Scan for the cell matching the given text and deliver its (x, y) coordinate at center. 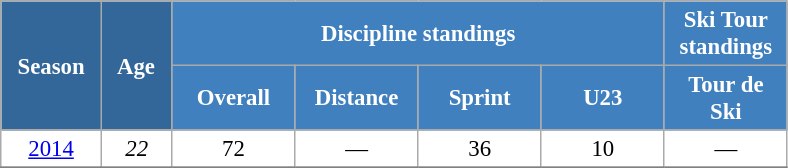
Tour deSki (726, 98)
Distance (356, 98)
Age (136, 66)
U23 (602, 98)
Season (52, 66)
10 (602, 149)
Overall (234, 98)
Discipline standings (418, 34)
72 (234, 149)
22 (136, 149)
Sprint (480, 98)
36 (480, 149)
2014 (52, 149)
Ski Tour standings (726, 34)
